Capture the cell that displays the provided text and extract its [x, y] central coordinate. 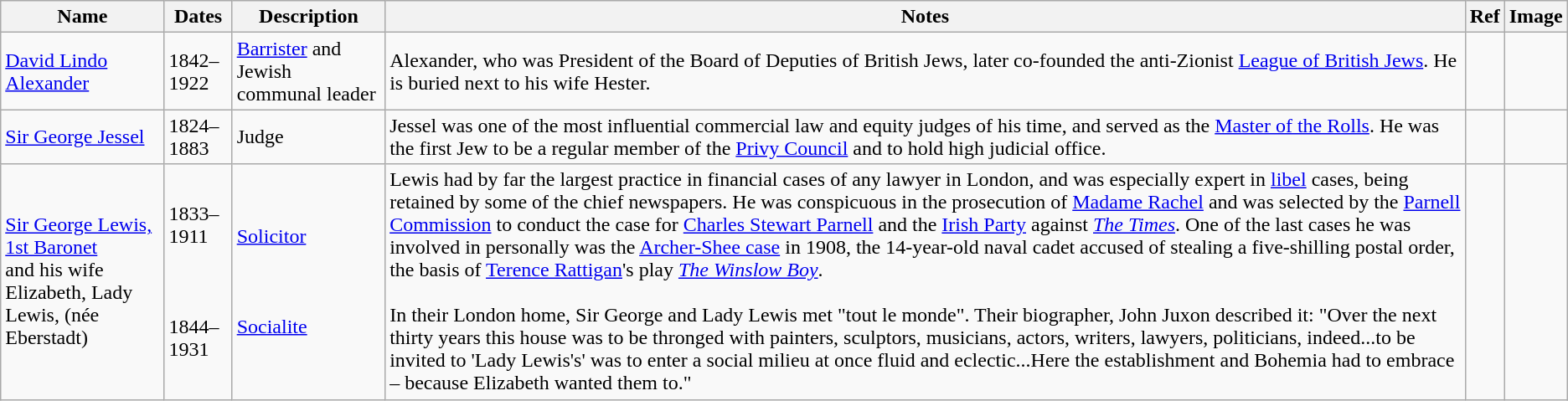
Ref [1484, 17]
Sir George Lewis, 1st Baronet and his wife Elizabeth, Lady Lewis, (née Eberstadt) [82, 281]
1824–1883 [198, 137]
Notes [925, 17]
1842–1922 [198, 71]
Sir George Jessel [82, 137]
Barrister and Jewish communal leader [308, 71]
David Lindo Alexander [82, 71]
Description [308, 17]
Name [82, 17]
Dates [198, 17]
1833–19111844–1931 [198, 281]
SolicitorSocialite [308, 281]
Image [1536, 17]
Judge [308, 137]
